Return the [X, Y] coordinate for the center point of the cell that contains the specified text.  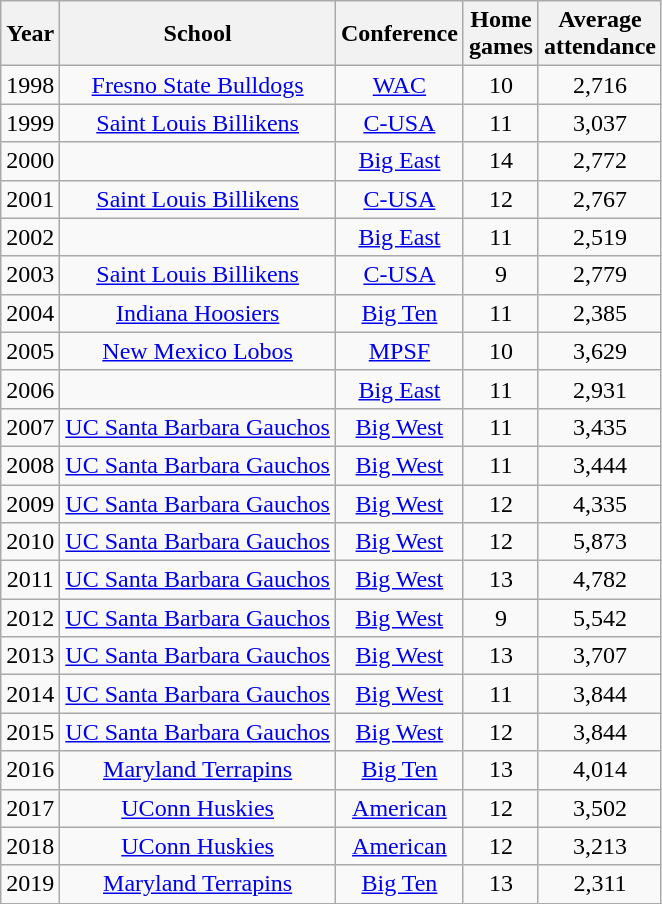
1999 [30, 123]
2018 [30, 846]
3,037 [600, 123]
WAC [399, 85]
MPSF [399, 351]
2,311 [600, 884]
2017 [30, 808]
2003 [30, 275]
5,873 [600, 542]
2010 [30, 542]
Indiana Hoosiers [198, 313]
2005 [30, 351]
4,014 [600, 770]
Conference [399, 34]
Fresno State Bulldogs [198, 85]
2013 [30, 656]
4,782 [600, 580]
Averageattendance [600, 34]
2012 [30, 618]
2001 [30, 199]
2,385 [600, 313]
New Mexico Lobos [198, 351]
2,716 [600, 85]
2008 [30, 465]
14 [500, 161]
2016 [30, 770]
3,444 [600, 465]
4,335 [600, 503]
Year [30, 34]
2006 [30, 389]
3,629 [600, 351]
2009 [30, 503]
2,519 [600, 237]
2002 [30, 237]
2,931 [600, 389]
5,542 [600, 618]
Homegames [500, 34]
2019 [30, 884]
3,213 [600, 846]
2014 [30, 694]
3,435 [600, 427]
2,767 [600, 199]
2,772 [600, 161]
3,707 [600, 656]
2011 [30, 580]
School [198, 34]
2015 [30, 732]
2,779 [600, 275]
1998 [30, 85]
2000 [30, 161]
2004 [30, 313]
3,502 [600, 808]
2007 [30, 427]
